Determine the (X, Y) coordinate at the center of the cell enclosing the given text.  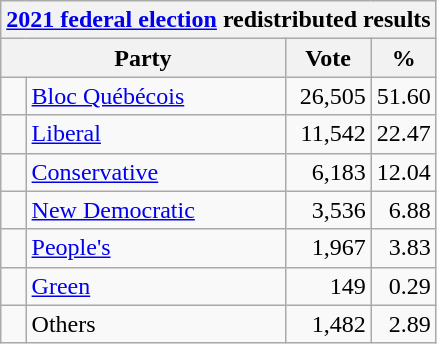
12.04 (404, 172)
Liberal (156, 134)
11,542 (328, 134)
149 (328, 286)
Others (156, 324)
People's (156, 248)
2.89 (404, 324)
Party (143, 58)
3,536 (328, 210)
New Democratic (156, 210)
51.60 (404, 96)
6.88 (404, 210)
Conservative (156, 172)
Vote (328, 58)
Bloc Québécois (156, 96)
6,183 (328, 172)
26,505 (328, 96)
% (404, 58)
Green (156, 286)
3.83 (404, 248)
22.47 (404, 134)
2021 federal election redistributed results (218, 20)
1,482 (328, 324)
0.29 (404, 286)
1,967 (328, 248)
